From the cell containing the given text, extract its center point as [x, y] coordinate. 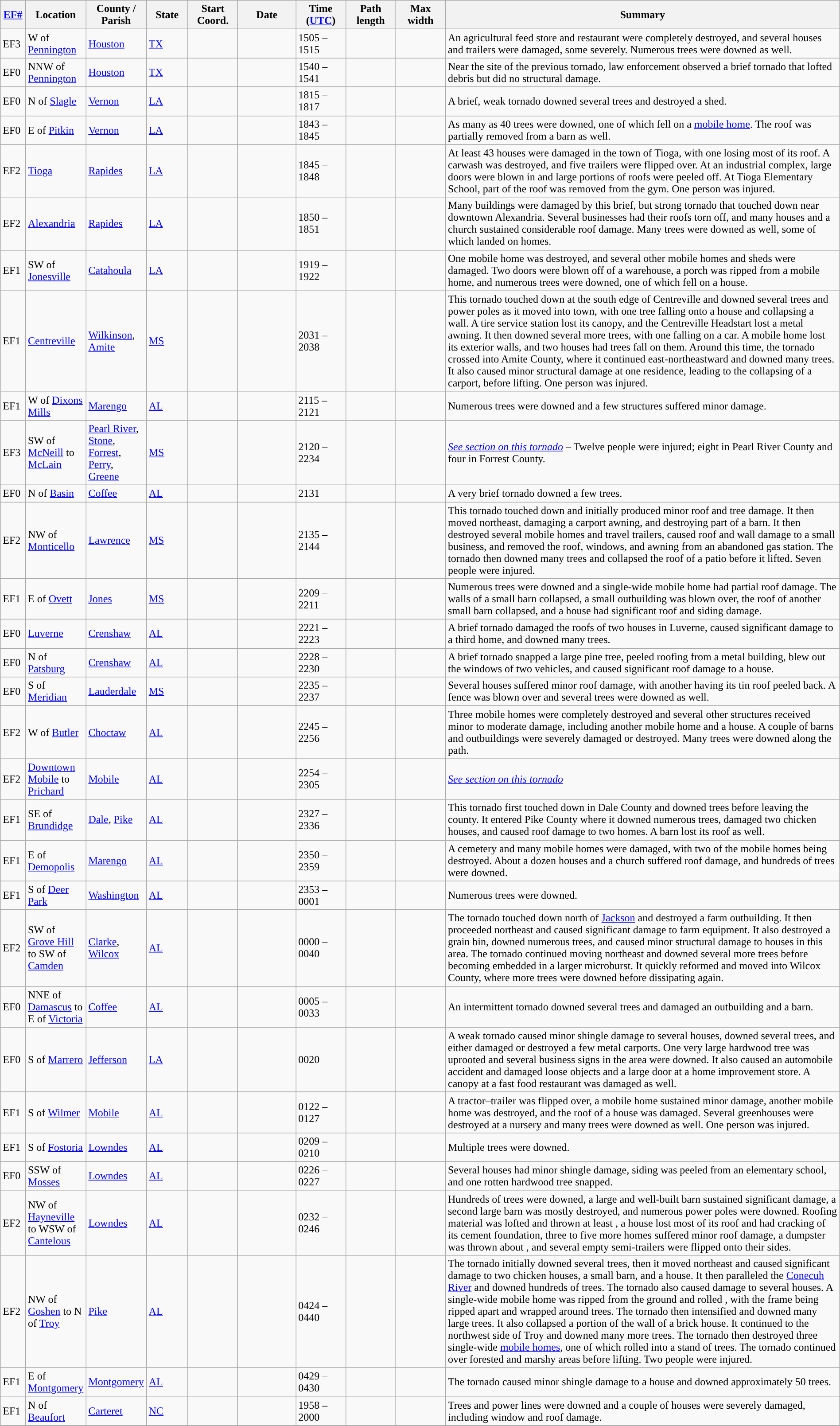
1540 – 1541 [321, 73]
Catahoula [116, 270]
Several houses had minor shingle damage, siding was peeled from an elementary school, and one rotten hardwood tree snapped. [642, 1176]
Start Coord. [213, 15]
S of Fostoria [55, 1147]
Montgomery [116, 1383]
N of Slagle [55, 101]
SSW of Mosses [55, 1176]
NNE of Damascus to E of Victoria [55, 1007]
As many as 40 trees were downed, one of which fell on a mobile home. The roof was partially removed from a barn as well. [642, 130]
0424 – 0440 [321, 1312]
Near the site of the previous tornado, law enforcement observed a brief tornado that lofted debris but did no structural damage. [642, 73]
A brief tornado damaged the roofs of two houses in Luverne, caused significant damage to a third home, and downed many trees. [642, 634]
Trees and power lines were downed and a couple of houses were severely damaged, including window and roof damage. [642, 1411]
Wilkinson, Amite [116, 341]
1850 – 1851 [321, 223]
2245 – 2256 [321, 732]
S of Wilmer [55, 1112]
E of Demopolis [55, 861]
Numerous trees were downed and a few structures suffered minor damage. [642, 406]
W of Dixons Mills [55, 406]
NC [167, 1411]
2235 – 2237 [321, 691]
SW of McNeill to McLain [55, 452]
2327 – 2336 [321, 820]
0020 [321, 1060]
2254 – 2305 [321, 779]
2221 – 2223 [321, 634]
Clarke, Wilcox [116, 948]
A very brief tornado downed a few trees. [642, 493]
Lauderdale [116, 691]
S of Meridian [55, 691]
NW of Monticello [55, 540]
1958 – 2000 [321, 1411]
1815 – 1817 [321, 101]
S of Deer Park [55, 895]
N of Beaufort [55, 1411]
W of Pennington [55, 43]
Jefferson [116, 1060]
Downtown Mobile to Prichard [55, 779]
Choctaw [116, 732]
EF# [13, 15]
2120 – 2234 [321, 452]
Luverne [55, 634]
0232 – 0246 [321, 1223]
2228 – 2230 [321, 663]
E of Ovett [55, 599]
0000 – 0040 [321, 948]
Max width [420, 15]
NNW of Pennington [55, 73]
SW of Jonesville [55, 270]
1919 – 1922 [321, 270]
0209 – 0210 [321, 1147]
W of Butler [55, 732]
N of Patsburg [55, 663]
E of Pitkin [55, 130]
Lawrence [116, 540]
Summary [642, 15]
Tioga [55, 171]
N of Basin [55, 493]
2353 – 0001 [321, 895]
1505 – 1515 [321, 43]
0429 – 0430 [321, 1383]
See section on this tornado – Twelve people were injured; eight in Pearl River County and four in Forrest County. [642, 452]
2135 – 2144 [321, 540]
State [167, 15]
2350 – 2359 [321, 861]
2131 [321, 493]
Alexandria [55, 223]
An intermittent tornado downed several trees and damaged an outbuilding and a barn. [642, 1007]
0122 – 0127 [321, 1112]
County / Parish [116, 15]
NW of Hayneville to WSW of Cantelous [55, 1223]
0005 – 0033 [321, 1007]
Pike [116, 1312]
See section on this tornado [642, 779]
Jones [116, 599]
1843 – 1845 [321, 130]
The tornado caused minor shingle damage to a house and downed approximately 50 trees. [642, 1383]
Location [55, 15]
Time (UTC) [321, 15]
0226 – 0227 [321, 1176]
2115 – 2121 [321, 406]
Date [267, 15]
Dale, Pike [116, 820]
Pearl River, Stone, Forrest, Perry, Greene [116, 452]
SE of Brundidge [55, 820]
Centreville [55, 341]
Washington [116, 895]
Multiple trees were downed. [642, 1147]
Carteret [116, 1411]
SW of Grove Hill to SW of Camden [55, 948]
NW of Goshen to N of Troy [55, 1312]
2209 – 2211 [321, 599]
S of Marrero [55, 1060]
Path length [370, 15]
2031 – 2038 [321, 341]
A brief, weak tornado downed several trees and destroyed a shed. [642, 101]
1845 – 1848 [321, 171]
Numerous trees were downed. [642, 895]
E of Montgomery [55, 1383]
